For the text-containing cell, return its midpoint in (x, y) coordinate format. 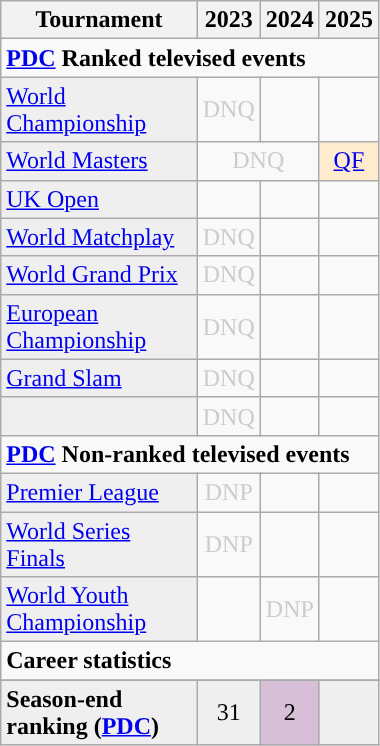
European Championship (99, 326)
Premier League (99, 492)
31 (228, 712)
2024 (290, 20)
Career statistics (190, 661)
PDC Ranked televised events (190, 58)
World Series Finals (99, 544)
World Grand Prix (99, 275)
2 (290, 712)
UK Open (99, 199)
World Matchplay (99, 237)
Tournament (99, 20)
2023 (228, 20)
2025 (348, 20)
QF (348, 161)
World Youth Championship (99, 610)
Grand Slam (99, 378)
Season-end ranking (PDC) (99, 712)
World Masters (99, 161)
World Championship (99, 110)
PDC Non-ranked televised events (190, 454)
